Capture the cell that displays the provided text and extract its (x, y) central coordinate. 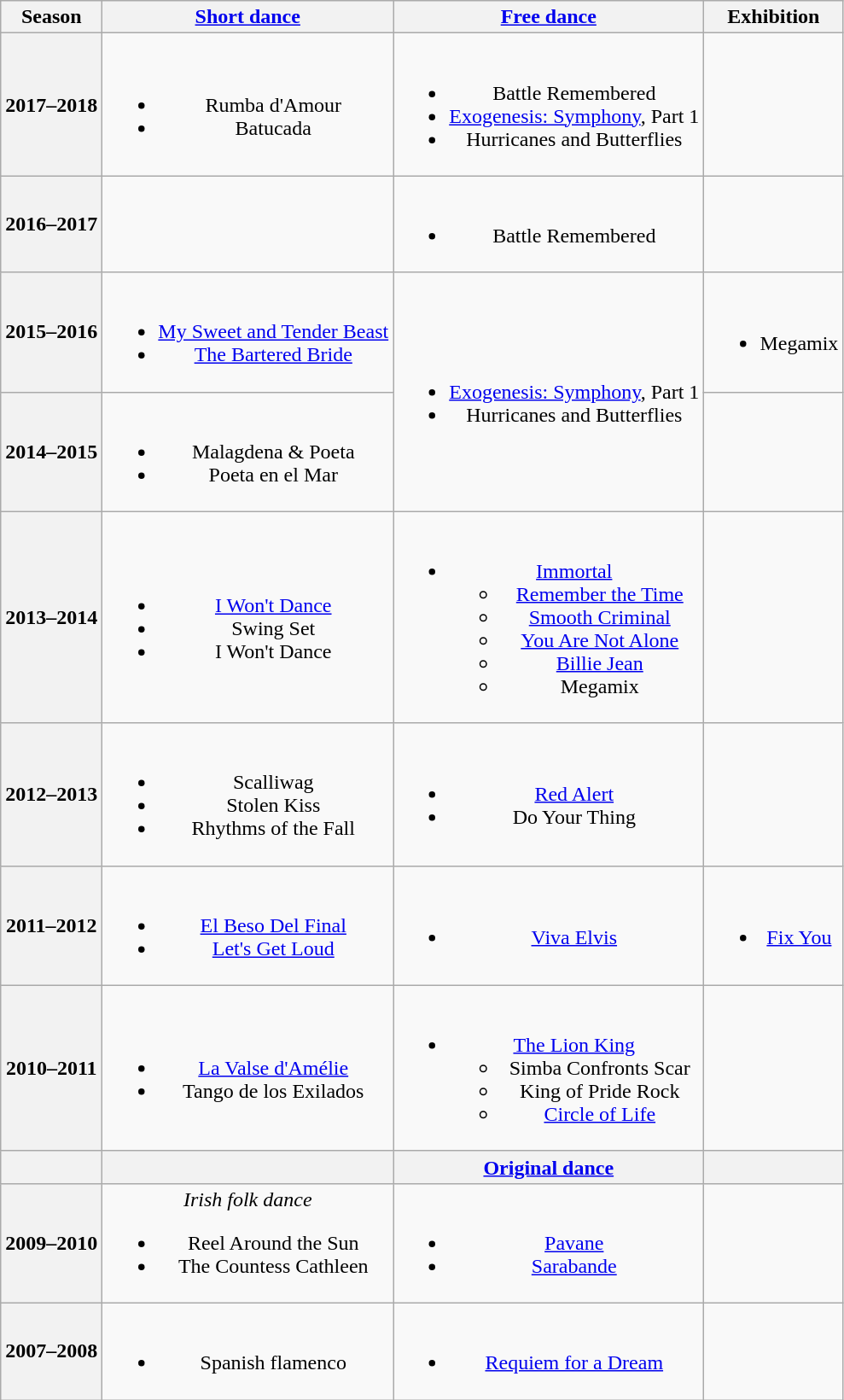
Battle Remembered (549, 224)
Short dance (247, 17)
Red Alert Do Your Thing (549, 794)
Megamix (773, 332)
I Won't Dance Swing Set I Won't Dance (247, 617)
My Sweet and Tender Beast The Bartered Bride (247, 332)
The Lion KingSimba Confronts ScarKing of Pride RockCircle of Life (549, 1068)
Irish folk danceReel Around the SunThe Countess Cathleen (247, 1243)
2009–2010 (51, 1243)
2012–2013 (51, 794)
Spanish flamenco (247, 1350)
2010–2011 (51, 1068)
Malagdena & Poeta Poeta en el Mar (247, 452)
2014–2015 (51, 452)
2011–2012 (51, 925)
La Valse d'Amélie Tango de los Exilados (247, 1068)
Free dance (549, 17)
Rumba d'Amour Batucada (247, 104)
2017–2018 (51, 104)
Fix You (773, 925)
Pavane Sarabande (549, 1243)
2007–2008 (51, 1350)
2013–2014 (51, 617)
Scalliwag Stolen Kiss Rhythms of the Fall (247, 794)
2015–2016 (51, 332)
2016–2017 (51, 224)
Requiem for a Dream (549, 1350)
Exhibition (773, 17)
Exogenesis: Symphony, Part 1 Hurricanes and Butterflies (549, 392)
Original dance (549, 1167)
Immortal Remember the TimeSmooth CriminalYou Are Not AloneBillie JeanMegamix (549, 617)
Battle Remembered Exogenesis: Symphony, Part 1 Hurricanes and Butterflies (549, 104)
Season (51, 17)
Viva Elvis (549, 925)
El Beso Del Final Let's Get Loud (247, 925)
